Provide the [x, y] coordinate of the cell's center where the given text is located.  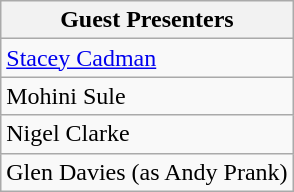
Guest Presenters [147, 20]
Stacey Cadman [147, 58]
Glen Davies (as Andy Prank) [147, 172]
Mohini Sule [147, 96]
Nigel Clarke [147, 134]
